Return (X, Y) of the center of cell containing provided text 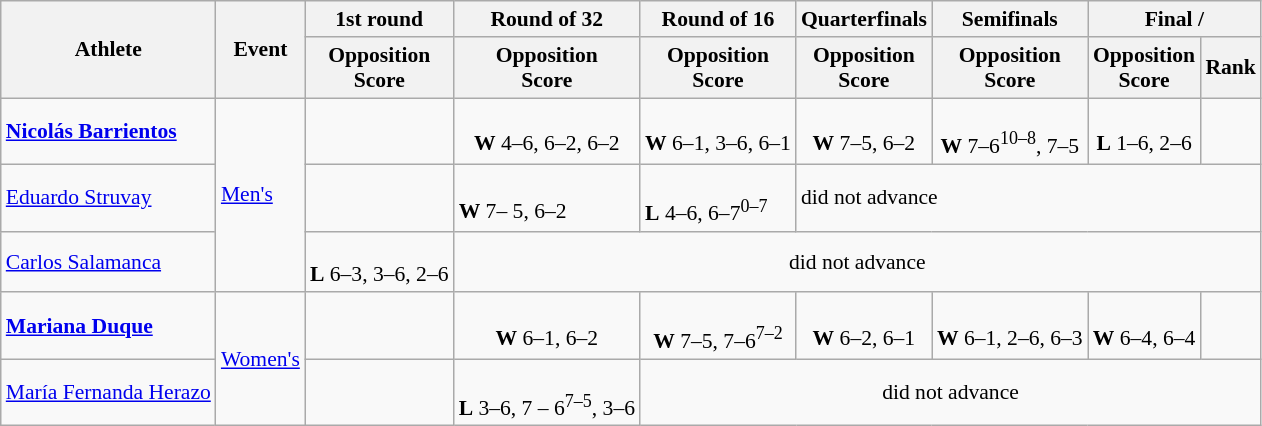
Carlos Salamanca (108, 262)
Quarterfinals (864, 19)
W 6–2, 6–1 (864, 326)
Mariana Duque (108, 326)
Round of 16 (718, 19)
Round of 32 (547, 19)
Event (260, 50)
L 4–6, 6–70–7 (718, 198)
W 6–1, 6–2 (547, 326)
Men's (260, 196)
Final / (1174, 19)
Eduardo Struvay (108, 198)
W 6–1, 2–6, 6–3 (1010, 326)
María Fernanda Herazo (108, 392)
Athlete (108, 50)
W 7–5, 6–2 (864, 132)
Rank (1230, 68)
Nicolás Barrientos (108, 132)
W 6–1, 3–6, 6–1 (718, 132)
W 6–4, 6–4 (1144, 326)
1st round (380, 19)
W 7–5, 7–67–2 (718, 326)
L 6–3, 3–6, 2–6 (380, 262)
W 4–6, 6–2, 6–2 (547, 132)
W 7–610–8, 7–5 (1010, 132)
W 7– 5, 6–2 (547, 198)
Semifinals (1010, 19)
L 3–6, 7 – 67–5, 3–6 (547, 392)
L 1–6, 2–6 (1144, 132)
